Capture the cell that displays the provided text and extract its (x, y) central coordinate. 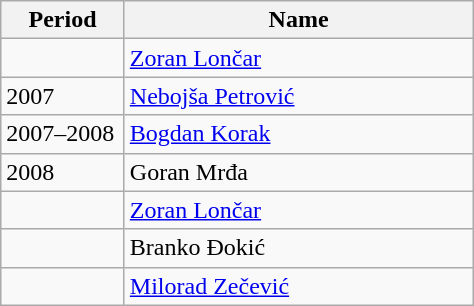
Nebojša Petrović (298, 96)
Name (298, 20)
Goran Mrđa (298, 172)
Milorad Zečević (298, 286)
Bogdan Korak (298, 134)
2007–2008 (63, 134)
Period (63, 20)
2007 (63, 96)
Branko Đokić (298, 248)
2008 (63, 172)
